Capture the cell that displays the provided text and extract its [X, Y] central coordinate. 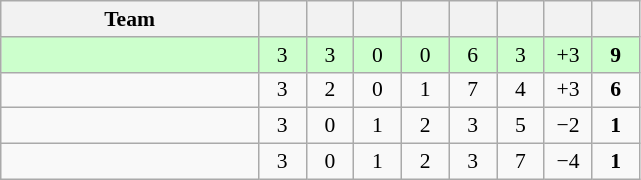
9 [616, 55]
−2 [568, 126]
−4 [568, 162]
Team [130, 19]
5 [520, 126]
4 [520, 90]
